Output the (x, y) coordinate of the center of the cell containing the given text.  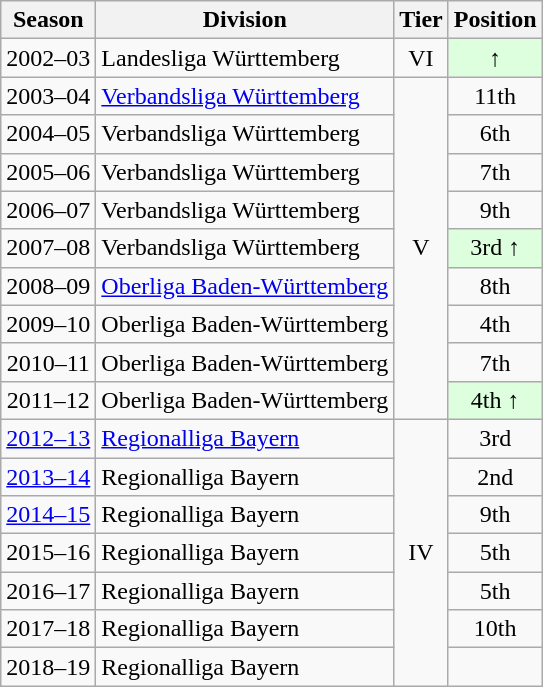
↑ (495, 58)
4th ↑ (495, 400)
2010–11 (48, 362)
2013–14 (48, 477)
2018–19 (48, 667)
3rd (495, 438)
2012–13 (48, 438)
11th (495, 96)
2005–06 (48, 172)
V (422, 248)
Season (48, 20)
2014–15 (48, 515)
Division (245, 20)
2006–07 (48, 210)
10th (495, 629)
2017–18 (48, 629)
2003–04 (48, 96)
8th (495, 286)
VI (422, 58)
Tier (422, 20)
4th (495, 324)
2008–09 (48, 286)
2009–10 (48, 324)
IV (422, 552)
2nd (495, 477)
2007–08 (48, 248)
3rd ↑ (495, 248)
2002–03 (48, 58)
2016–17 (48, 591)
2011–12 (48, 400)
6th (495, 134)
Position (495, 20)
2015–16 (48, 553)
Landesliga Württemberg (245, 58)
2004–05 (48, 134)
